Return the (x, y) coordinate for the center point of the cell that contains the specified text.  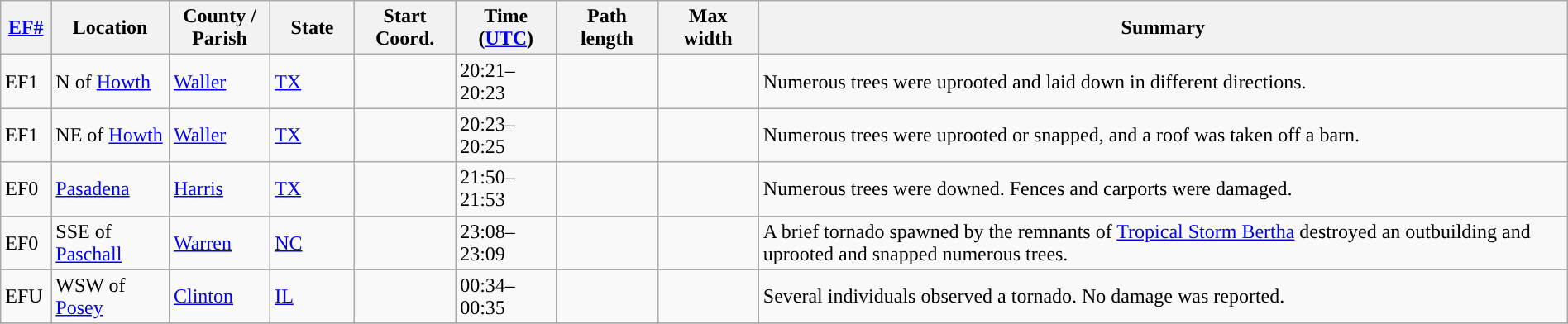
Numerous trees were uprooted or snapped, and a roof was taken off a barn. (1163, 136)
IL (313, 296)
State (313, 28)
NC (313, 243)
Warren (219, 243)
00:34–00:35 (506, 296)
Harris (219, 188)
EFU (26, 296)
Pasadena (111, 188)
Time (UTC) (506, 28)
Numerous trees were downed. Fences and carports were damaged. (1163, 188)
N of Howth (111, 81)
WSW of Posey (111, 296)
Summary (1163, 28)
Numerous trees were uprooted and laid down in different directions. (1163, 81)
20:23–20:25 (506, 136)
A brief tornado spawned by the remnants of Tropical Storm Bertha destroyed an outbuilding and uprooted and snapped numerous trees. (1163, 243)
Max width (708, 28)
NE of Howth (111, 136)
20:21–20:23 (506, 81)
Path length (607, 28)
21:50–21:53 (506, 188)
Several individuals observed a tornado. No damage was reported. (1163, 296)
SSE of Paschall (111, 243)
Clinton (219, 296)
23:08–23:09 (506, 243)
Location (111, 28)
County / Parish (219, 28)
EF# (26, 28)
Start Coord. (404, 28)
